Capture the cell that displays the provided text and extract its [X, Y] central coordinate. 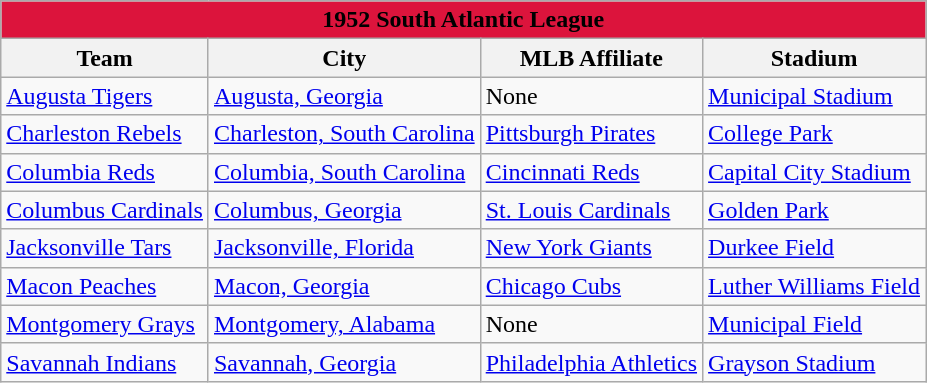
MLB Affiliate [591, 58]
New York Giants [591, 248]
Charleston, South Carolina [344, 134]
Columbus, Georgia [344, 210]
Jacksonville Tars [105, 248]
Chicago Cubs [591, 286]
Montgomery, Alabama [344, 324]
Durkee Field [814, 248]
Savannah, Georgia [344, 362]
Municipal Field [814, 324]
Augusta Tigers [105, 96]
Luther Williams Field [814, 286]
St. Louis Cardinals [591, 210]
Columbia Reds [105, 172]
Capital City Stadium [814, 172]
Philadelphia Athletics [591, 362]
Macon, Georgia [344, 286]
Macon Peaches [105, 286]
Augusta, Georgia [344, 96]
Montgomery Grays [105, 324]
Cincinnati Reds [591, 172]
Pittsburgh Pirates [591, 134]
College Park [814, 134]
Columbus Cardinals [105, 210]
Charleston Rebels [105, 134]
City [344, 58]
Team [105, 58]
Grayson Stadium [814, 362]
Jacksonville, Florida [344, 248]
Columbia, South Carolina [344, 172]
Stadium [814, 58]
Golden Park [814, 210]
1952 South Atlantic League [464, 20]
Savannah Indians [105, 362]
Municipal Stadium [814, 96]
